Return [x, y] of the center of cell containing provided text 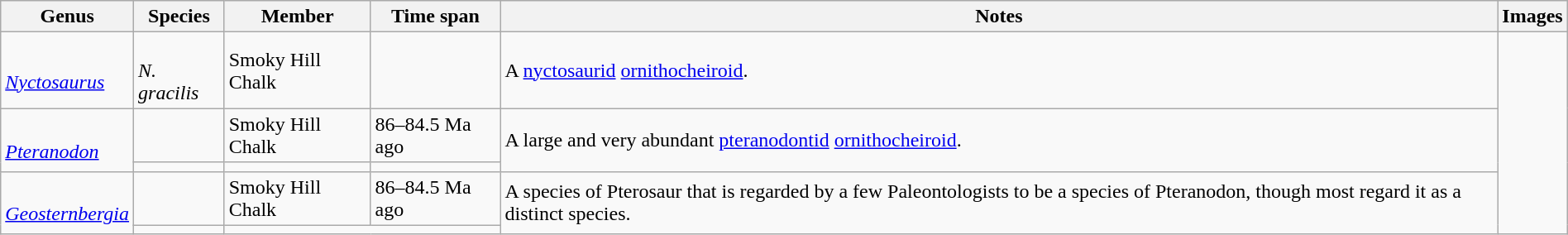
Geosternbergia [68, 203]
Nyctosaurus [68, 70]
Time span [435, 17]
Images [1532, 17]
Pteranodon [68, 140]
A species of Pterosaur that is regarded by a few Paleontologists to be a species of Pteranodon, though most regard it as a distinct species. [999, 203]
Species [179, 17]
A large and very abundant pteranodontid ornithocheiroid. [999, 140]
N. gracilis [179, 70]
A nyctosaurid ornithocheiroid. [999, 70]
Member [298, 17]
Genus [68, 17]
Notes [999, 17]
